Pinpoint the cell where the given text exists, returning its (X, Y) midpoint coordinate. 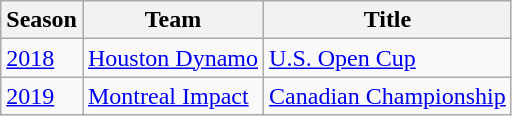
Canadian Championship (388, 96)
Title (388, 20)
Montreal Impact (172, 96)
Team (172, 20)
U.S. Open Cup (388, 58)
2019 (42, 96)
Season (42, 20)
2018 (42, 58)
Houston Dynamo (172, 58)
